Extract the [X, Y] coordinate from the center of the cell holding the provided text.  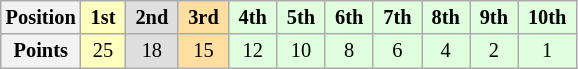
2nd [152, 17]
25 [104, 51]
1st [104, 17]
18 [152, 51]
6th [349, 17]
5th [301, 17]
4 [446, 51]
1 [547, 51]
7th [397, 17]
15 [203, 51]
6 [397, 51]
8 [349, 51]
8th [446, 17]
10th [547, 17]
3rd [203, 17]
Position [41, 17]
10 [301, 51]
9th [494, 17]
4th [253, 17]
Points [41, 51]
12 [253, 51]
2 [494, 51]
